Determine the (X, Y) coordinate at the center of the cell enclosing the given text.  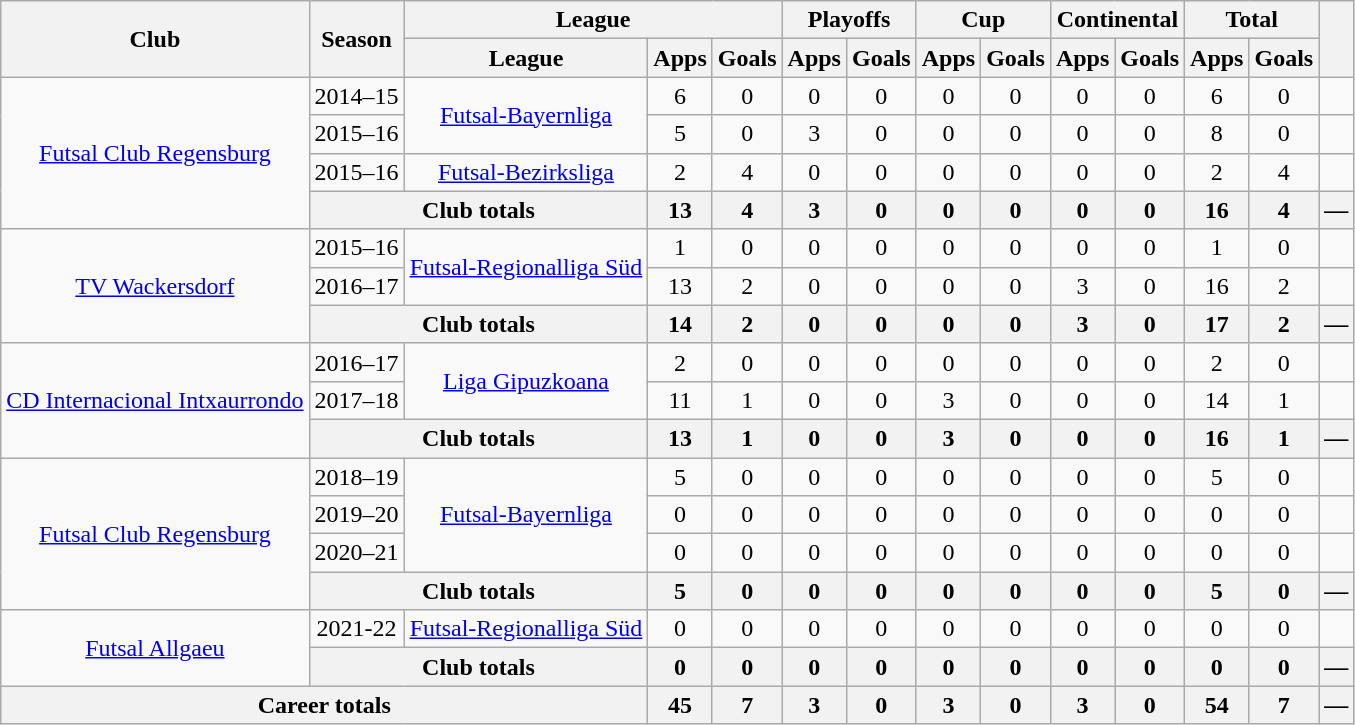
Total (1252, 20)
CD Internacional Intxaurrondo (155, 400)
2020–21 (356, 553)
Season (356, 39)
Career totals (324, 705)
2019–20 (356, 515)
54 (1217, 705)
45 (680, 705)
2021-22 (356, 629)
8 (1217, 134)
2018–19 (356, 477)
2014–15 (356, 96)
TV Wackersdorf (155, 286)
17 (1217, 324)
Futsal Allgaeu (155, 648)
2017–18 (356, 400)
Futsal-Bezirksliga (526, 172)
11 (680, 400)
Continental (1117, 20)
Liga Gipuzkoana (526, 381)
Club (155, 39)
Playoffs (849, 20)
Cup (983, 20)
